For the text-containing cell, return its midpoint in [X, Y] coordinate format. 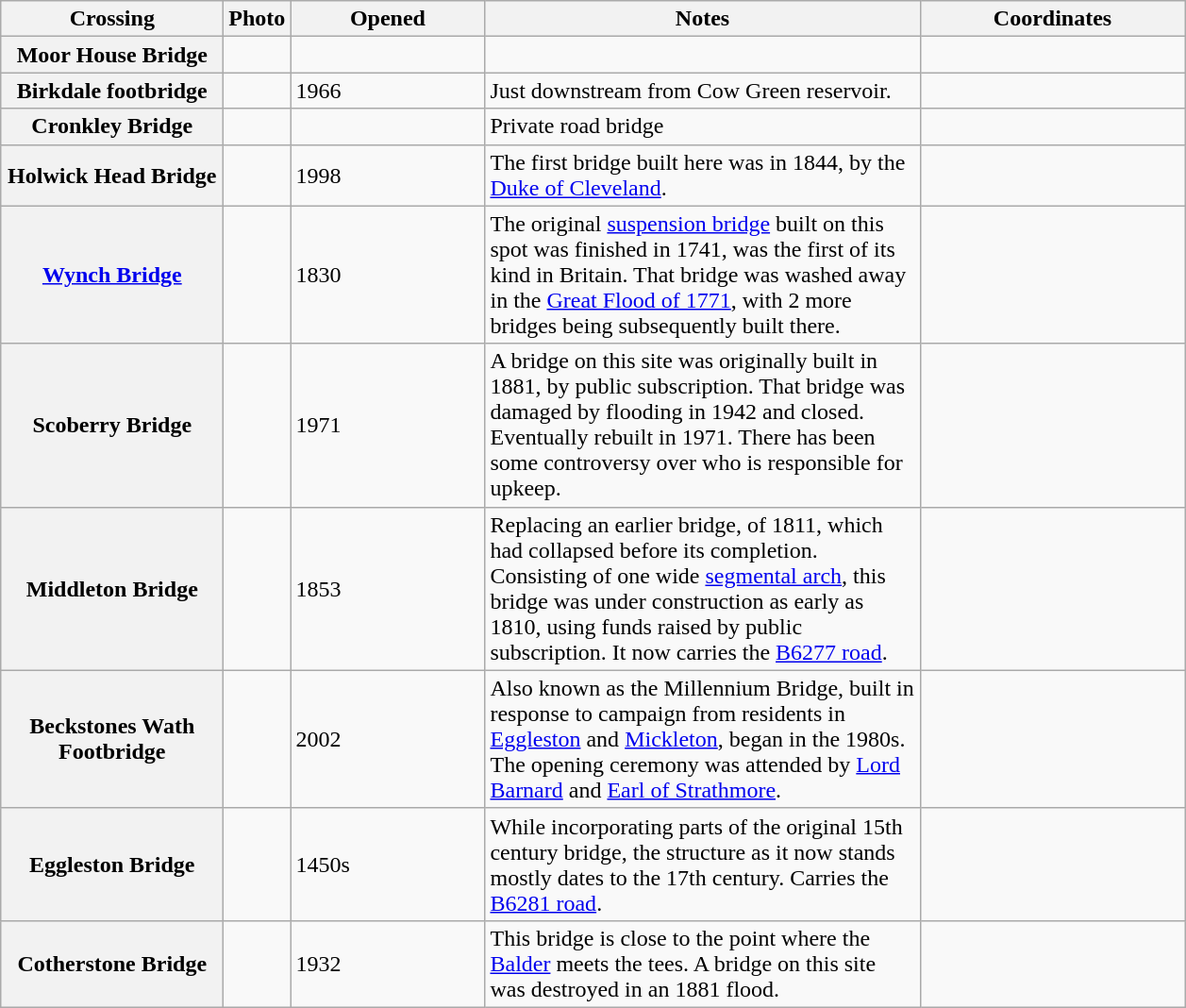
1966 [388, 91]
Cronkley Bridge [112, 126]
Opened [388, 19]
This bridge is close to the point where the Balder meets the tees. A bridge on this site was destroyed in an 1881 flood. [702, 964]
1830 [388, 275]
Beckstones Wath Footbridge [112, 739]
Wynch Bridge [112, 275]
1450s [388, 865]
1932 [388, 964]
Holwick Head Bridge [112, 176]
Eggleston Bridge [112, 865]
Photo [257, 19]
Notes [702, 19]
1853 [388, 589]
1971 [388, 425]
Middleton Bridge [112, 589]
Just downstream from Cow Green reservoir. [702, 91]
1998 [388, 176]
The first bridge built here was in 1844, by the Duke of Cleveland. [702, 176]
Cotherstone Bridge [112, 964]
Private road bridge [702, 126]
2002 [388, 739]
Birkdale footbridge [112, 91]
Moor House Bridge [112, 55]
Crossing [112, 19]
Coordinates [1053, 19]
Scoberry Bridge [112, 425]
